Extract the [X, Y] coordinate from the center of the cell holding the provided text.  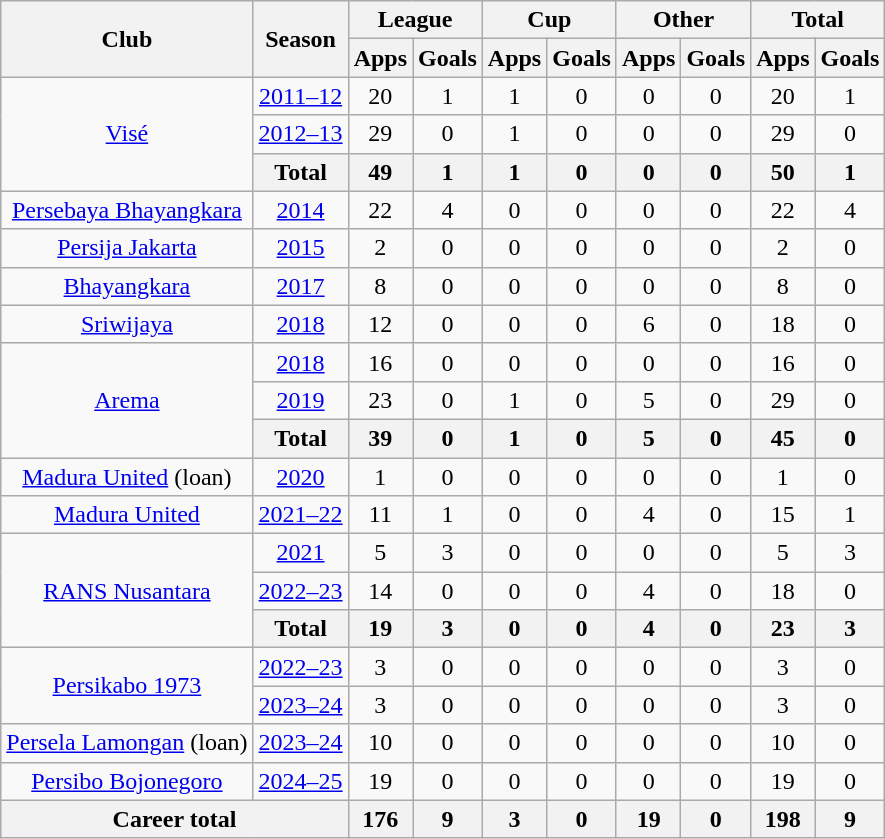
15 [783, 515]
49 [380, 172]
Madura United (loan) [127, 477]
2014 [300, 210]
Persela Lamongan (loan) [127, 743]
2012–13 [300, 134]
14 [380, 591]
Madura United [127, 515]
Season [300, 39]
League [415, 20]
2021–22 [300, 515]
2015 [300, 248]
2024–25 [300, 781]
Persija Jakarta [127, 248]
2017 [300, 286]
50 [783, 172]
Sriwijaya [127, 324]
Club [127, 39]
Visé [127, 134]
2011–12 [300, 96]
11 [380, 515]
198 [783, 819]
39 [380, 438]
Career total [174, 819]
6 [648, 324]
12 [380, 324]
Other [683, 20]
2021 [300, 553]
Bhayangkara [127, 286]
2020 [300, 477]
2019 [300, 400]
Persebaya Bhayangkara [127, 210]
Cup [549, 20]
176 [380, 819]
Persikabo 1973 [127, 686]
45 [783, 438]
Arema [127, 400]
Persibo Bojonegoro [127, 781]
RANS Nusantara [127, 591]
